Locate the cell with the specified text and output its [X, Y] center coordinate. 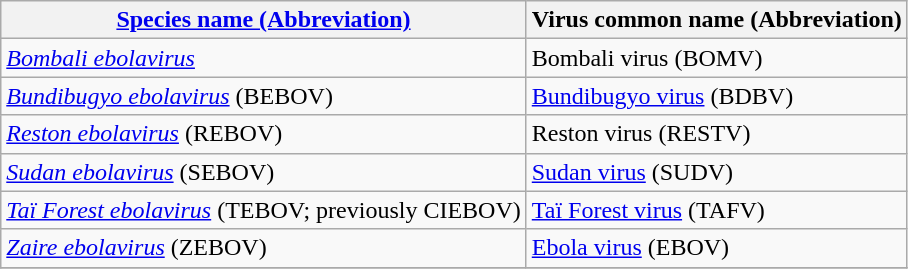
Bundibugyo ebolavirus (BEBOV) [264, 96]
Sudan ebolavirus (SEBOV) [264, 172]
Reston ebolavirus (REBOV) [264, 134]
Taï Forest ebolavirus (TEBOV; previously CIEBOV) [264, 210]
Zaire ebolavirus (ZEBOV) [264, 248]
Bundibugyo virus (BDBV) [716, 96]
Bombali virus (BOMV) [716, 58]
Ebola virus (EBOV) [716, 248]
Reston virus (RESTV) [716, 134]
Virus common name (Abbreviation) [716, 20]
Taï Forest virus (TAFV) [716, 210]
Bombali ebolavirus [264, 58]
Sudan virus (SUDV) [716, 172]
Species name (Abbreviation) [264, 20]
